Scan for the cell matching the given text and deliver its (X, Y) coordinate at center. 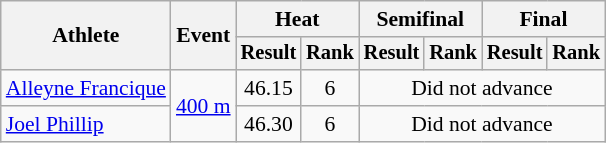
Athlete (86, 36)
46.15 (269, 88)
Joel Phillip (86, 124)
Semifinal (420, 19)
Alleyne Francique (86, 88)
46.30 (269, 124)
Heat (298, 19)
Event (204, 36)
Final (544, 19)
400 m (204, 106)
